Return [X, Y] of the center of cell containing provided text 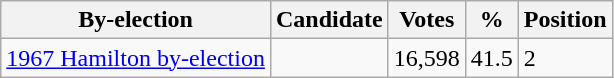
Position [565, 20]
1967 Hamilton by-election [136, 58]
41.5 [492, 58]
Votes [426, 20]
By-election [136, 20]
Candidate [329, 20]
2 [565, 58]
% [492, 20]
16,598 [426, 58]
